Return [X, Y] of the center of cell containing provided text 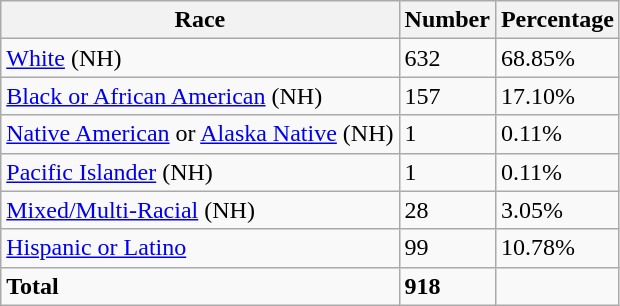
68.85% [557, 58]
3.05% [557, 210]
918 [447, 286]
Percentage [557, 20]
Hispanic or Latino [200, 248]
157 [447, 96]
632 [447, 58]
17.10% [557, 96]
Mixed/Multi-Racial (NH) [200, 210]
Black or African American (NH) [200, 96]
Race [200, 20]
Number [447, 20]
Total [200, 286]
99 [447, 248]
28 [447, 210]
Pacific Islander (NH) [200, 172]
White (NH) [200, 58]
10.78% [557, 248]
Native American or Alaska Native (NH) [200, 134]
